Identify which cell holds the provided text, then report its (X, Y) central coordinate. 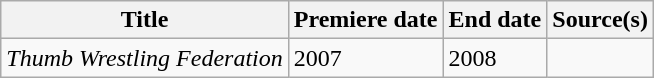
2008 (495, 58)
Thumb Wrestling Federation (145, 58)
Source(s) (600, 20)
Premiere date (366, 20)
End date (495, 20)
Title (145, 20)
2007 (366, 58)
